Identify which cell holds the provided text, then report its [X, Y] central coordinate. 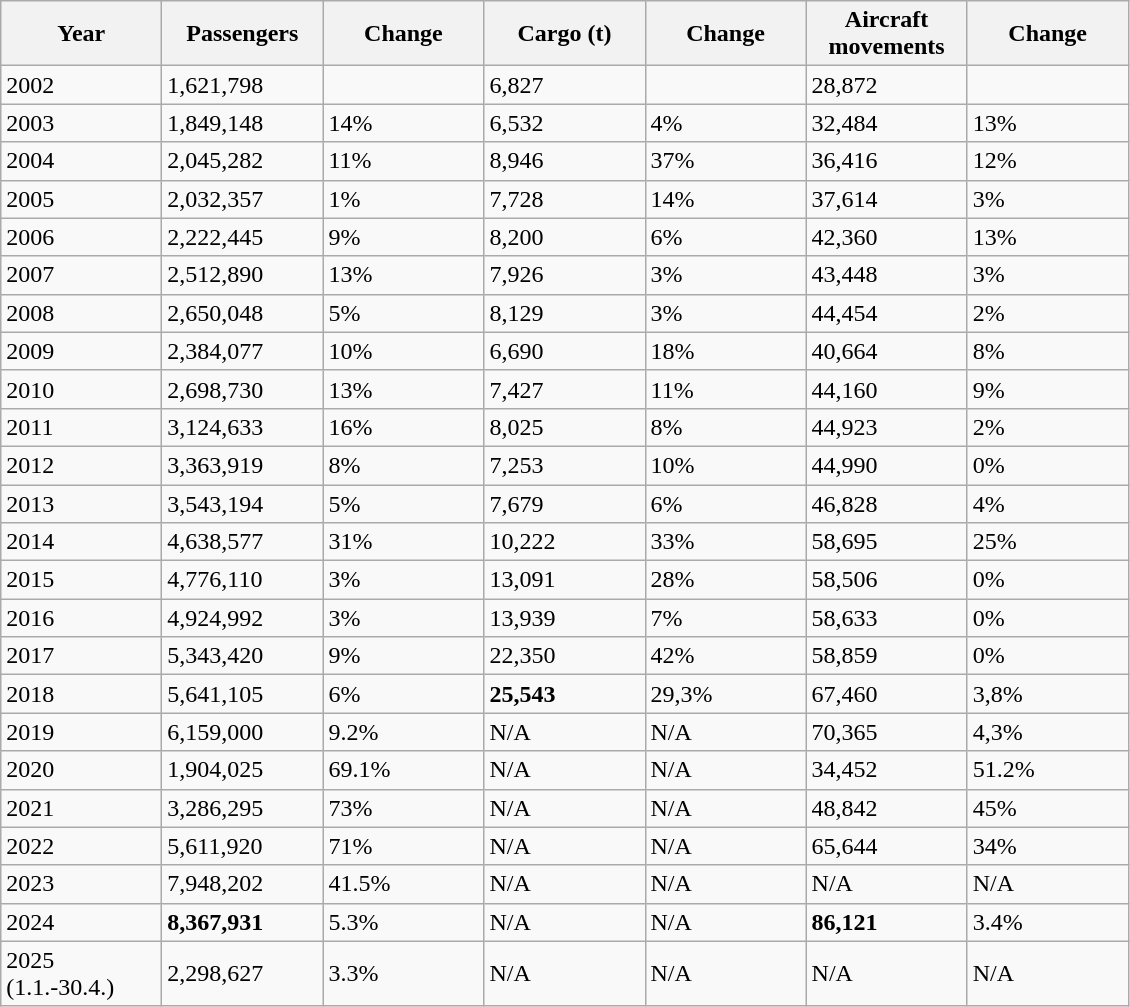
2019 [82, 732]
2,650,048 [242, 313]
42,360 [886, 237]
13,091 [564, 580]
2011 [82, 427]
37% [726, 161]
7,253 [564, 465]
2017 [82, 656]
8,129 [564, 313]
4,638,577 [242, 542]
2014 [82, 542]
4,924,992 [242, 618]
2,512,890 [242, 275]
6,827 [564, 85]
1,621,798 [242, 85]
29,3% [726, 694]
Passengers [242, 34]
3,286,295 [242, 808]
2,298,627 [242, 974]
25% [1048, 542]
58,695 [886, 542]
8,367,931 [242, 922]
2,698,730 [242, 389]
51.2% [1048, 770]
16% [404, 427]
58,859 [886, 656]
2006 [82, 237]
3.4% [1048, 922]
40,664 [886, 351]
2,222,445 [242, 237]
10,222 [564, 542]
33% [726, 542]
2008 [82, 313]
3,8% [1048, 694]
28,872 [886, 85]
2004 [82, 161]
5,343,420 [242, 656]
7,948,202 [242, 884]
28% [726, 580]
7% [726, 618]
12% [1048, 161]
7,728 [564, 199]
2009 [82, 351]
6,532 [564, 123]
13,939 [564, 618]
6,690 [564, 351]
69.1% [404, 770]
58,506 [886, 580]
1,904,025 [242, 770]
2015 [82, 580]
5.3% [404, 922]
46,828 [886, 503]
48,842 [886, 808]
1,849,148 [242, 123]
70,365 [886, 732]
2003 [82, 123]
2023 [82, 884]
2,384,077 [242, 351]
2013 [82, 503]
2010 [82, 389]
2,045,282 [242, 161]
65,644 [886, 846]
67,460 [886, 694]
73% [404, 808]
Year [82, 34]
86,121 [886, 922]
44,923 [886, 427]
2022 [82, 846]
7,679 [564, 503]
3,363,919 [242, 465]
7,926 [564, 275]
3.3% [404, 974]
18% [726, 351]
45% [1048, 808]
42% [726, 656]
8,200 [564, 237]
6,159,000 [242, 732]
5,641,105 [242, 694]
1% [404, 199]
3,124,633 [242, 427]
41.5% [404, 884]
7,427 [564, 389]
4,776,110 [242, 580]
2012 [82, 465]
34% [1048, 846]
2024 [82, 922]
2020 [82, 770]
2025 (1.1.-30.4.) [82, 974]
58,633 [886, 618]
25,543 [564, 694]
71% [404, 846]
22,350 [564, 656]
Aircraft movements [886, 34]
32,484 [886, 123]
31% [404, 542]
2002 [82, 85]
2005 [82, 199]
2,032,357 [242, 199]
9.2% [404, 732]
37,614 [886, 199]
44,990 [886, 465]
34,452 [886, 770]
43,448 [886, 275]
3,543,194 [242, 503]
36,416 [886, 161]
2016 [82, 618]
2018 [82, 694]
8,025 [564, 427]
2007 [82, 275]
44,454 [886, 313]
5,611,920 [242, 846]
Cargo (t) [564, 34]
44,160 [886, 389]
2021 [82, 808]
4,3% [1048, 732]
8,946 [564, 161]
